For the text-containing cell, return its midpoint in [X, Y] coordinate format. 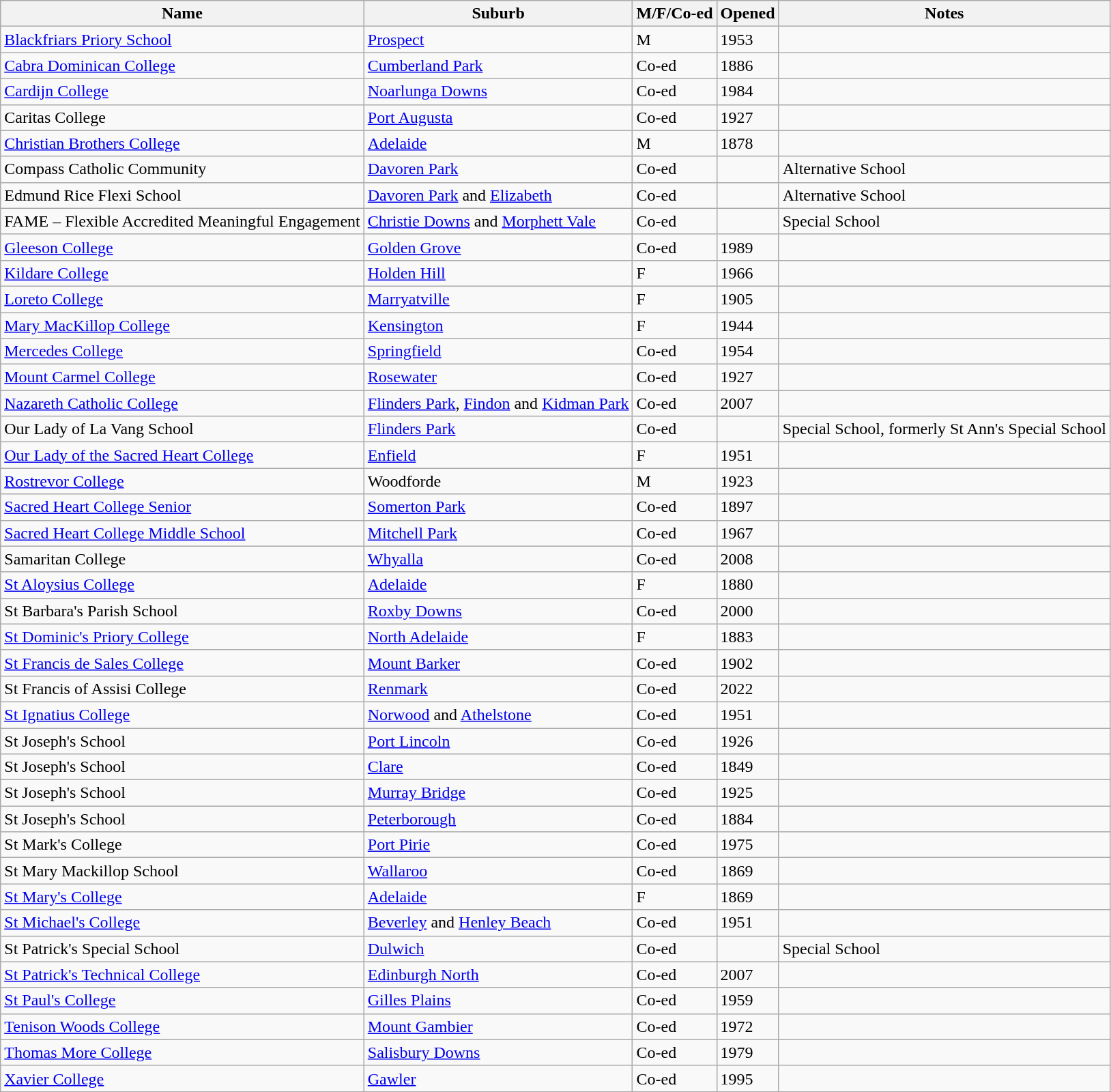
1884 [748, 819]
Davoren Park and Elizabeth [498, 195]
Port Augusta [498, 117]
Rosewater [498, 377]
Christie Downs and Morphett Vale [498, 221]
Name [182, 14]
St Patrick's Technical College [182, 975]
St Aloysius College [182, 585]
Renmark [498, 689]
1995 [748, 1078]
Port Pirie [498, 845]
St Patrick's Special School [182, 949]
Notes [944, 14]
Murray Bridge [498, 793]
Whyalla [498, 559]
Peterborough [498, 819]
1849 [748, 767]
Flinders Park, Findon and Kidman Park [498, 403]
Springfield [498, 351]
1897 [748, 507]
North Adelaide [498, 637]
Mount Barker [498, 663]
1926 [748, 741]
Kensington [498, 326]
Beverley and Henley Beach [498, 923]
1902 [748, 663]
Roxby Downs [498, 611]
FAME – Flexible Accredited Meaningful Engagement [182, 221]
1959 [748, 1001]
St Michael's College [182, 923]
Holden Hill [498, 273]
Norwood and Athelstone [498, 715]
St Mark's College [182, 845]
Blackfriars Priory School [182, 40]
St Francis of Assisi College [182, 689]
Mount Gambier [498, 1026]
2000 [748, 611]
1880 [748, 585]
Mount Carmel College [182, 377]
Prospect [498, 40]
1953 [748, 40]
Gawler [498, 1078]
1989 [748, 247]
1944 [748, 326]
Opened [748, 14]
Caritas College [182, 117]
Flinders Park [498, 429]
1925 [748, 793]
Cumberland Park [498, 66]
Cabra Dominican College [182, 66]
Port Lincoln [498, 741]
Loreto College [182, 299]
2022 [748, 689]
Mitchell Park [498, 533]
1905 [748, 299]
Samaritan College [182, 559]
Sacred Heart College Middle School [182, 533]
1966 [748, 273]
Kildare College [182, 273]
1967 [748, 533]
Nazareth Catholic College [182, 403]
Edmund Rice Flexi School [182, 195]
Marryatville [498, 299]
St Barbara's Parish School [182, 611]
1886 [748, 66]
Davoren Park [498, 169]
Noarlunga Downs [498, 91]
Somerton Park [498, 507]
Xavier College [182, 1078]
Rostrevor College [182, 481]
Thomas More College [182, 1052]
Clare [498, 767]
Our Lady of La Vang School [182, 429]
Christian Brothers College [182, 143]
Suburb [498, 14]
1883 [748, 637]
Mercedes College [182, 351]
Salisbury Downs [498, 1052]
Cardijn College [182, 91]
Edinburgh North [498, 975]
Special School, formerly St Ann's Special School [944, 429]
St Francis de Sales College [182, 663]
Compass Catholic Community [182, 169]
Mary MacKillop College [182, 326]
1923 [748, 481]
St Mary's College [182, 897]
M/F/Co-ed [674, 14]
Enfield [498, 455]
1972 [748, 1026]
St Dominic's Priory College [182, 637]
St Ignatius College [182, 715]
Wallaroo [498, 871]
2008 [748, 559]
St Paul's College [182, 1001]
1878 [748, 143]
Gilles Plains [498, 1001]
Woodforde [498, 481]
Tenison Woods College [182, 1026]
Dulwich [498, 949]
Our Lady of the Sacred Heart College [182, 455]
1975 [748, 845]
St Mary Mackillop School [182, 871]
1954 [748, 351]
Gleeson College [182, 247]
Golden Grove [498, 247]
Sacred Heart College Senior [182, 507]
1979 [748, 1052]
1984 [748, 91]
